Search for the cell housing the specified text and yield its [x, y] center coordinate. 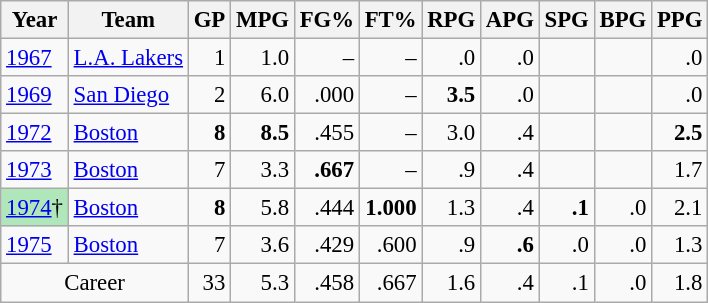
1975 [35, 245]
1974† [35, 208]
.6 [510, 245]
1972 [35, 133]
3.6 [263, 245]
GP [209, 20]
2.1 [680, 208]
2 [209, 95]
1.000 [390, 208]
RPG [452, 20]
APG [510, 20]
2.5 [680, 133]
3.0 [452, 133]
3.3 [263, 170]
33 [209, 283]
1.8 [680, 283]
8.5 [263, 133]
FG% [326, 20]
6.0 [263, 95]
.458 [326, 283]
5.8 [263, 208]
.429 [326, 245]
L.A. Lakers [128, 58]
1967 [35, 58]
Career [95, 283]
PPG [680, 20]
Team [128, 20]
3.5 [452, 95]
San Diego [128, 95]
BPG [622, 20]
.444 [326, 208]
SPG [566, 20]
.455 [326, 133]
.000 [326, 95]
Year [35, 20]
1973 [35, 170]
.600 [390, 245]
1.0 [263, 58]
MPG [263, 20]
1 [209, 58]
FT% [390, 20]
5.3 [263, 283]
1.6 [452, 283]
1.7 [680, 170]
1969 [35, 95]
